Output the [x, y] coordinate of the center of the cell containing the given text.  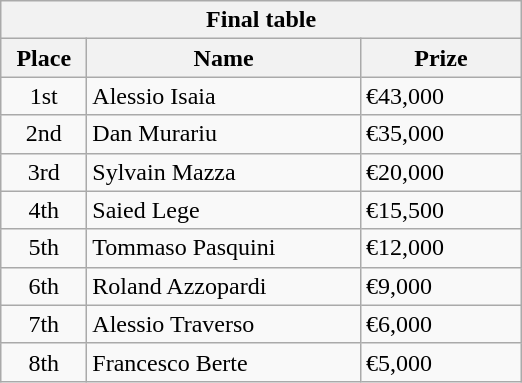
€20,000 [440, 172]
Place [44, 58]
Alessio Traverso [224, 324]
Alessio Isaia [224, 96]
1st [44, 96]
7th [44, 324]
2nd [44, 134]
Saied Lege [224, 210]
Francesco Berte [224, 362]
Name [224, 58]
6th [44, 286]
3rd [44, 172]
Dan Murariu [224, 134]
€9,000 [440, 286]
€15,500 [440, 210]
€12,000 [440, 248]
Tommaso Pasquini [224, 248]
Final table [262, 20]
€43,000 [440, 96]
€5,000 [440, 362]
8th [44, 362]
Prize [440, 58]
Roland Azzopardi [224, 286]
5th [44, 248]
€35,000 [440, 134]
4th [44, 210]
Sylvain Mazza [224, 172]
€6,000 [440, 324]
